Provide the [X, Y] coordinate of the cell's center where the given text is located.  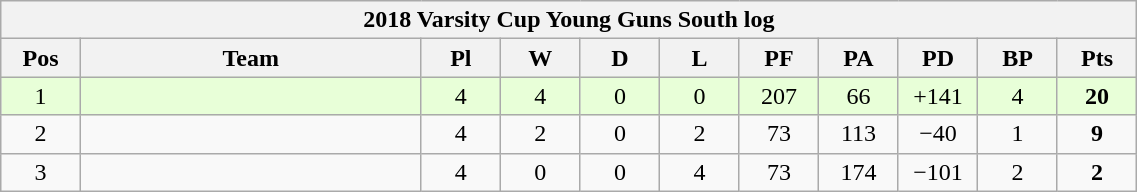
BP [1018, 58]
3 [41, 172]
W [541, 58]
PD [938, 58]
9 [1097, 134]
207 [779, 96]
20 [1097, 96]
−101 [938, 172]
Team [250, 58]
113 [859, 134]
Pts [1097, 58]
D [620, 58]
PF [779, 58]
Pos [41, 58]
+141 [938, 96]
PA [859, 58]
2018 Varsity Cup Young Guns South log [569, 20]
66 [859, 96]
−40 [938, 134]
174 [859, 172]
Pl [461, 58]
L [700, 58]
